Search for the cell housing the specified text and yield its (x, y) center coordinate. 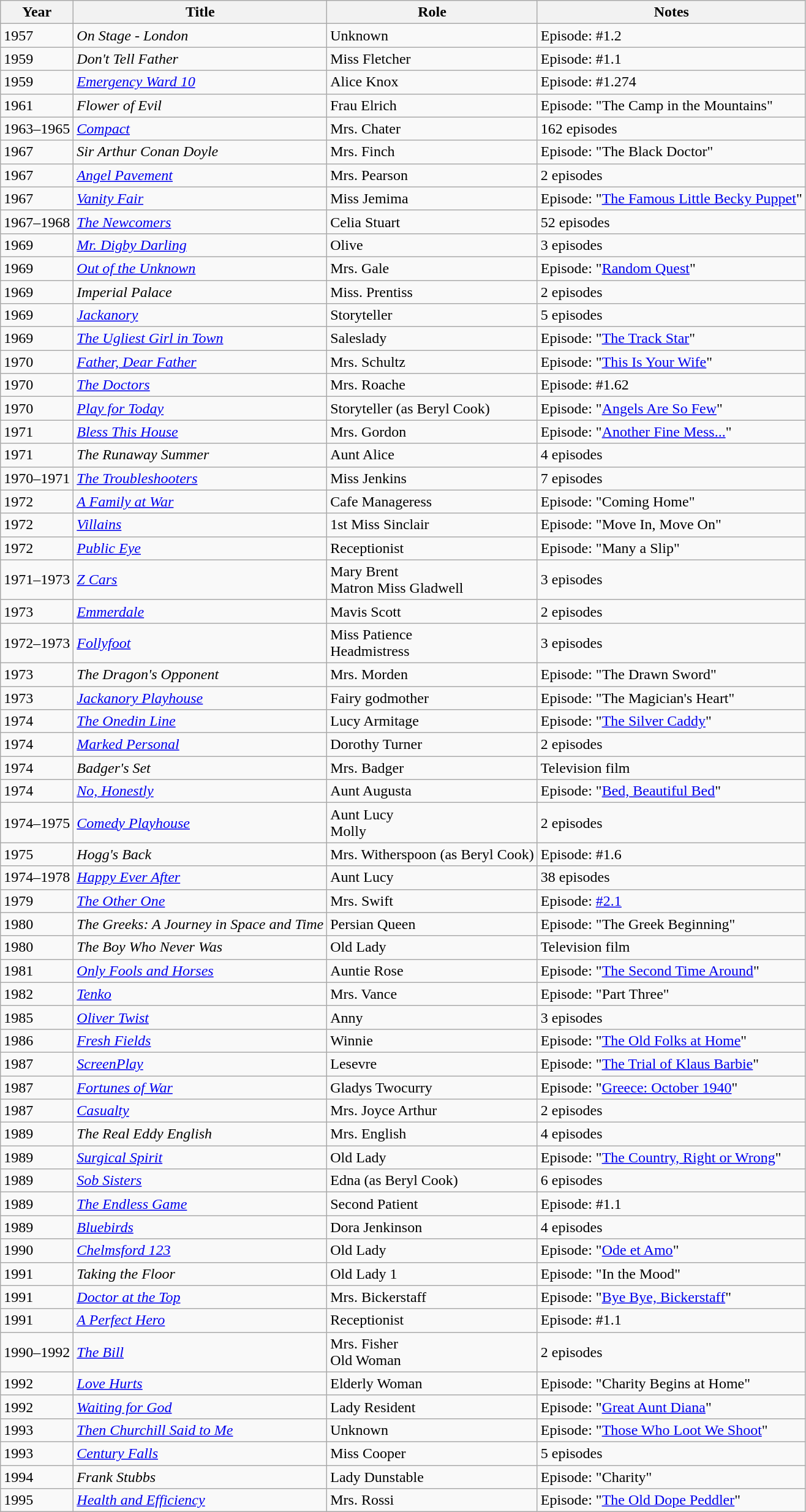
Mr. Digby Darling (200, 245)
The Troubleshooters (200, 478)
Elderly Woman (432, 1383)
52 episodes (671, 222)
The Runaway Summer (200, 455)
Miss PatienceHeadmistress (432, 643)
Sir Arthur Conan Doyle (200, 152)
Role (432, 12)
1985 (37, 1017)
Episode: "The Second Time Around" (671, 971)
Bluebirds (200, 1227)
Angel Pavement (200, 175)
No, Honestly (200, 791)
Mrs. English (432, 1134)
Comedy Playhouse (200, 823)
Mrs. Bickerstaff (432, 1297)
Frau Elrich (432, 105)
Mrs. Schultz (432, 362)
Imperial Palace (200, 292)
Health and Efficiency (200, 1500)
Miss Cooper (432, 1453)
Episode: "Angels Are So Few" (671, 408)
Lady Dunstable (432, 1476)
Old Lady 1 (432, 1274)
Casualty (200, 1111)
Mrs. Morden (432, 674)
1974–1978 (37, 878)
Flower of Evil (200, 105)
Century Falls (200, 1453)
Saleslady (432, 339)
1982 (37, 994)
Aunt Augusta (432, 791)
Father, Dear Father (200, 362)
1990 (37, 1251)
38 episodes (671, 878)
Lady Resident (432, 1407)
On Stage - London (200, 36)
1957 (37, 36)
Episode: "Charity Begins at Home" (671, 1383)
Mrs. Roache (432, 385)
Mrs. Badger (432, 768)
Episode: "The Old Folks at Home" (671, 1040)
Episode: "The Black Doctor" (671, 152)
Episode: "In the Mood" (671, 1274)
Episode: "The Silver Caddy" (671, 721)
Oliver Twist (200, 1017)
The Newcomers (200, 222)
6 episodes (671, 1181)
Follyfoot (200, 643)
Episode: "Ode et Amo" (671, 1251)
Episode: "Move In, Move On" (671, 525)
Episode: "Great Aunt Diana" (671, 1407)
1986 (37, 1040)
Episode: "Bed, Beautiful Bed" (671, 791)
Gladys Twocurry (432, 1087)
Jackanory Playhouse (200, 698)
Badger's Set (200, 768)
Mrs. Pearson (432, 175)
Episode: #1.62 (671, 385)
1981 (37, 971)
Then Churchill Said to Me (200, 1430)
Episode: "The Magician's Heart" (671, 698)
Mrs. Gale (432, 268)
Fresh Fields (200, 1040)
Winnie (432, 1040)
Mrs. Joyce Arthur (432, 1111)
The Endless Game (200, 1204)
Happy Ever After (200, 878)
1974–1975 (37, 823)
1961 (37, 105)
Edna (as Beryl Cook) (432, 1181)
Mrs. Vance (432, 994)
Waiting for God (200, 1407)
Love Hurts (200, 1383)
1979 (37, 901)
Olive (432, 245)
Lucy Armitage (432, 721)
Episode: "This Is Your Wife" (671, 362)
Fortunes of War (200, 1087)
Villains (200, 525)
Cafe Manageress (432, 502)
The Onedin Line (200, 721)
Auntie Rose (432, 971)
Chelmsford 123 (200, 1251)
Episode: "Coming Home" (671, 502)
Marked Personal (200, 745)
Second Patient (432, 1204)
Mrs. Rossi (432, 1500)
Mavis Scott (432, 611)
A Family at War (200, 502)
Jackanory (200, 315)
Lesevre (432, 1064)
Episode: #2.1 (671, 901)
Public Eye (200, 548)
Dorothy Turner (432, 745)
The Boy Who Never Was (200, 947)
Episode: "Charity" (671, 1476)
Episode: "Greece: October 1940" (671, 1087)
Compact (200, 129)
Bless This House (200, 432)
1994 (37, 1476)
The Doctors (200, 385)
Episode: "The Old Dope Peddler" (671, 1500)
Episode: #1.274 (671, 82)
The Real Eddy English (200, 1134)
Episode: "Those Who Loot We Shoot" (671, 1430)
Z Cars (200, 579)
1972–1973 (37, 643)
The Greeks: A Journey in Space and Time (200, 924)
ScreenPlay (200, 1064)
Dora Jenkinson (432, 1227)
Aunt Lucy (432, 878)
Don't Tell Father (200, 59)
Year (37, 12)
Episode: "The Camp in the Mountains" (671, 105)
Episode: "Random Quest" (671, 268)
1st Miss Sinclair (432, 525)
Anny (432, 1017)
Mrs. Gordon (432, 432)
Episode: #1.6 (671, 854)
Miss. Prentiss (432, 292)
Vanity Fair (200, 198)
Sob Sisters (200, 1181)
Episode: "The Drawn Sword" (671, 674)
Mrs. Witherspoon (as Beryl Cook) (432, 854)
Storyteller (432, 315)
Notes (671, 12)
Episode: "The Greek Beginning" (671, 924)
Episode: "The Track Star" (671, 339)
Aunt LucyMolly (432, 823)
Episode: "Bye Bye, Bickerstaff" (671, 1297)
Hogg's Back (200, 854)
Episode: "Part Three" (671, 994)
Mrs. Chater (432, 129)
Episode: "Many a Slip" (671, 548)
Celia Stuart (432, 222)
Aunt Alice (432, 455)
Mrs. FisherOld Woman (432, 1352)
Only Fools and Horses (200, 971)
Emmerdale (200, 611)
Persian Queen (432, 924)
Emergency Ward 10 (200, 82)
Tenko (200, 994)
Storyteller (as Beryl Cook) (432, 408)
Taking the Floor (200, 1274)
1971–1973 (37, 579)
1990–1992 (37, 1352)
Frank Stubbs (200, 1476)
162 episodes (671, 129)
The Dragon's Opponent (200, 674)
Mary BrentMatron Miss Gladwell (432, 579)
Miss Fletcher (432, 59)
Title (200, 12)
1963–1965 (37, 129)
Miss Jemima (432, 198)
Out of the Unknown (200, 268)
Doctor at the Top (200, 1297)
Alice Knox (432, 82)
Surgical Spirit (200, 1157)
The Ugliest Girl in Town (200, 339)
The Other One (200, 901)
1995 (37, 1500)
Mrs. Swift (432, 901)
A Perfect Hero (200, 1320)
Episode: "The Country, Right or Wrong" (671, 1157)
The Bill (200, 1352)
1975 (37, 854)
1967–1968 (37, 222)
Episode: "The Trial of Klaus Barbie" (671, 1064)
Mrs. Finch (432, 152)
Episode: "The Famous Little Becky Puppet" (671, 198)
Episode: #1.2 (671, 36)
1970–1971 (37, 478)
Fairy godmother (432, 698)
Episode: "Another Fine Mess..." (671, 432)
7 episodes (671, 478)
Play for Today (200, 408)
Miss Jenkins (432, 478)
